Identify which cell holds the provided text, then report its [x, y] central coordinate. 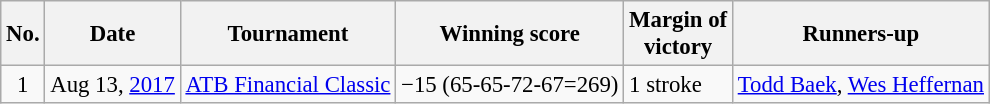
1 [23, 85]
Runners-up [860, 34]
ATB Financial Classic [288, 85]
1 stroke [678, 85]
Winning score [510, 34]
Todd Baek, Wes Heffernan [860, 85]
Date [112, 34]
Margin ofvictory [678, 34]
No. [23, 34]
Tournament [288, 34]
Aug 13, 2017 [112, 85]
−15 (65-65-72-67=269) [510, 85]
